Identify which cell holds the provided text, then report its (X, Y) central coordinate. 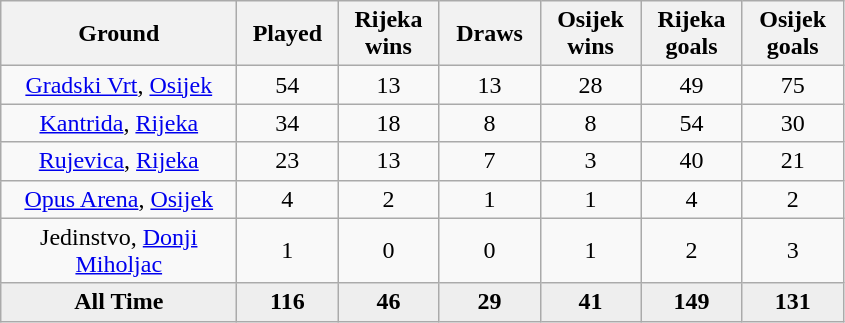
116 (288, 302)
23 (288, 161)
34 (288, 123)
Kantrida, Rijeka (119, 123)
29 (490, 302)
Rijeka goals (692, 34)
40 (692, 161)
21 (792, 161)
Osijek wins (590, 34)
7 (490, 161)
75 (792, 85)
Rujevica, Rijeka (119, 161)
49 (692, 85)
30 (792, 123)
46 (388, 302)
Osijek goals (792, 34)
Gradski Vrt, Osijek (119, 85)
Ground (119, 34)
Rijeka wins (388, 34)
Opus Arena, Osijek (119, 199)
131 (792, 302)
28 (590, 85)
All Time (119, 302)
Jedinstvo, Donji Miholjac (119, 250)
Played (288, 34)
18 (388, 123)
Draws (490, 34)
41 (590, 302)
149 (692, 302)
